Pinpoint the cell where the given text exists, returning its [X, Y] midpoint coordinate. 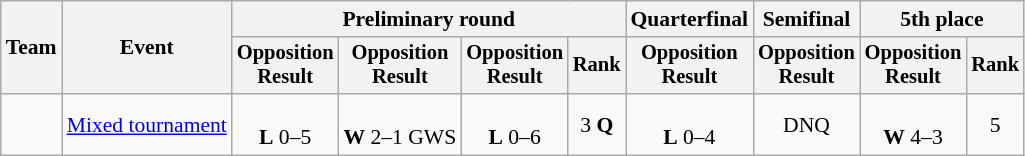
5th place [942, 19]
Preliminary round [429, 19]
L 0–6 [514, 124]
Mixed tournament [147, 124]
Semifinal [806, 19]
W 2–1 GWS [400, 124]
L 0–5 [286, 124]
W 4–3 [914, 124]
5 [995, 124]
Team [32, 48]
DNQ [806, 124]
Quarterfinal [690, 19]
Event [147, 48]
L 0–4 [690, 124]
3 Q [597, 124]
